Pinpoint the cell where the given text exists, returning its [X, Y] midpoint coordinate. 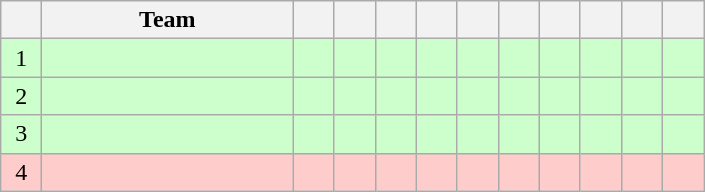
1 [22, 58]
3 [22, 134]
2 [22, 96]
Team [168, 20]
4 [22, 172]
